Locate the cell with the specified text and output its [X, Y] center coordinate. 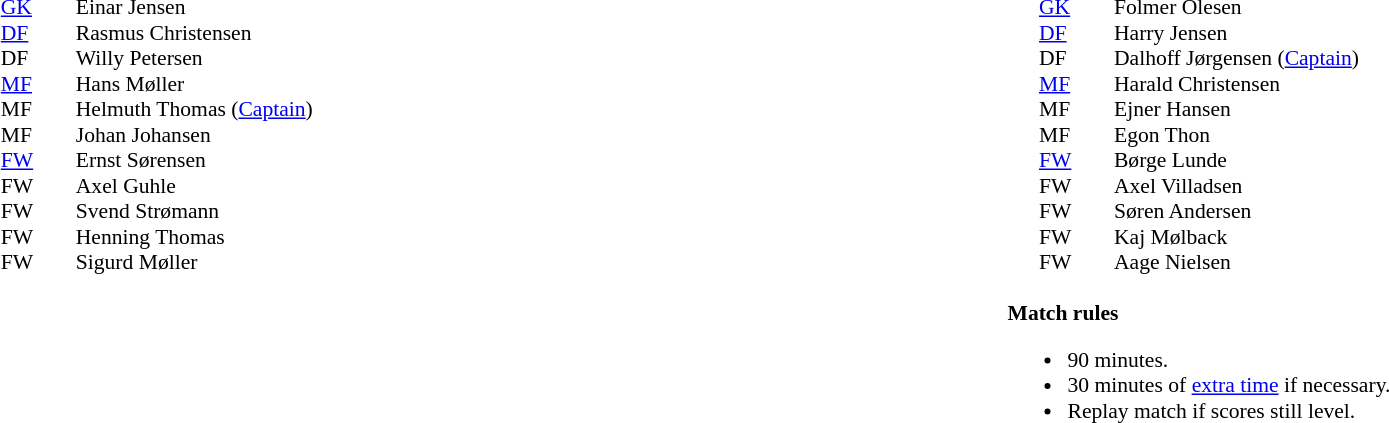
Henning Thomas [194, 237]
Harry Jensen [1236, 33]
Willy Petersen [194, 59]
Harald Christensen [1236, 84]
Søren Andersen [1236, 211]
Sigurd Møller [194, 263]
Aage Nielsen [1236, 263]
Ejner Hansen [1236, 109]
Axel Villadsen [1236, 186]
Hans Møller [194, 84]
Dalhoff Jørgensen (Captain) [1236, 59]
Johan Johansen [194, 135]
Axel Guhle [194, 186]
Rasmus Christensen [194, 33]
Helmuth Thomas (Captain) [194, 109]
Ernst Sørensen [194, 161]
Kaj Mølback [1236, 237]
Egon Thon [1236, 135]
Svend Strømann [194, 211]
Børge Lunde [1236, 161]
